Scan for the cell matching the given text and deliver its (X, Y) coordinate at center. 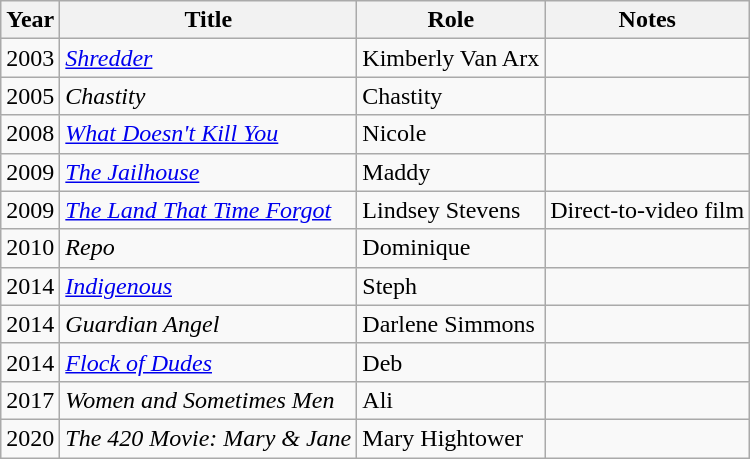
What Doesn't Kill You (208, 134)
2003 (30, 58)
Ali (451, 400)
Year (30, 20)
2017 (30, 400)
The 420 Movie: Mary & Jane (208, 438)
Flock of Dudes (208, 362)
2020 (30, 438)
The Land That Time Forgot (208, 210)
Dominique (451, 248)
2010 (30, 248)
Direct-to-video film (648, 210)
Guardian Angel (208, 324)
Role (451, 20)
Darlene Simmons (451, 324)
2008 (30, 134)
Indigenous (208, 286)
Deb (451, 362)
The Jailhouse (208, 172)
Women and Sometimes Men (208, 400)
Mary Hightower (451, 438)
Notes (648, 20)
Repo (208, 248)
Maddy (451, 172)
Lindsey Stevens (451, 210)
Kimberly Van Arx (451, 58)
Title (208, 20)
2005 (30, 96)
Nicole (451, 134)
Steph (451, 286)
Shredder (208, 58)
